Determine the (x, y) coordinate at the center of the cell enclosing the given text.  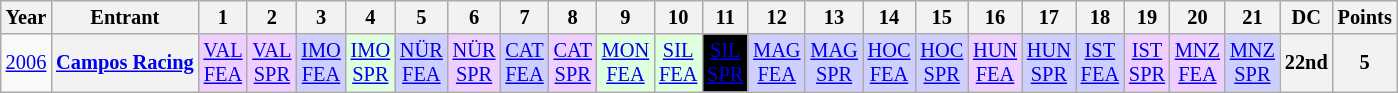
MNZFEA (1198, 63)
2006 (26, 63)
SILFEA (678, 63)
7 (524, 17)
MNZSPR (1252, 63)
18 (1100, 17)
NÜRSPR (474, 63)
11 (725, 17)
VALFEA (222, 63)
VALSPR (272, 63)
8 (573, 17)
16 (995, 17)
HOCFEA (890, 63)
12 (776, 17)
MAGSPR (834, 63)
17 (1049, 17)
MAGFEA (776, 63)
HUNFEA (995, 63)
20 (1198, 17)
13 (834, 17)
MONFEA (626, 63)
15 (942, 17)
6 (474, 17)
IMOSPR (370, 63)
22nd (1306, 63)
9 (626, 17)
3 (320, 17)
HOCSPR (942, 63)
21 (1252, 17)
1 (222, 17)
2 (272, 17)
10 (678, 17)
Campos Racing (124, 63)
CATSPR (573, 63)
19 (1147, 17)
HUNSPR (1049, 63)
ISTFEA (1100, 63)
4 (370, 17)
14 (890, 17)
Year (26, 17)
SILSPR (725, 63)
CATFEA (524, 63)
IMOFEA (320, 63)
ISTSPR (1147, 63)
Entrant (124, 17)
DC (1306, 17)
NÜRFEA (422, 63)
Points (1365, 17)
